Scan for the cell matching the given text and deliver its [X, Y] coordinate at center. 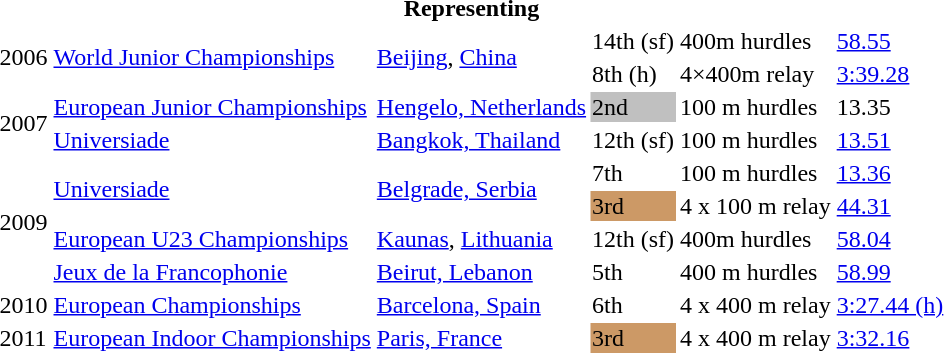
European Championships [212, 305]
4×400m relay [756, 74]
World Junior Championships [212, 58]
6th [634, 305]
Barcelona, Spain [481, 305]
7th [634, 173]
Beijing, China [481, 58]
4 x 100 m relay [756, 206]
5th [634, 272]
400 m hurdles [756, 272]
Beirut, Lebanon [481, 272]
European Indoor Championships [212, 338]
14th (sf) [634, 41]
Hengelo, Netherlands [481, 107]
Paris, France [481, 338]
Belgrade, Serbia [481, 190]
Kaunas, Lithuania [481, 239]
European Junior Championships [212, 107]
European U23 Championships [212, 239]
Bangkok, Thailand [481, 140]
8th (h) [634, 74]
2nd [634, 107]
Jeux de la Francophonie [212, 272]
